Return (X, Y) of the center of cell containing provided text 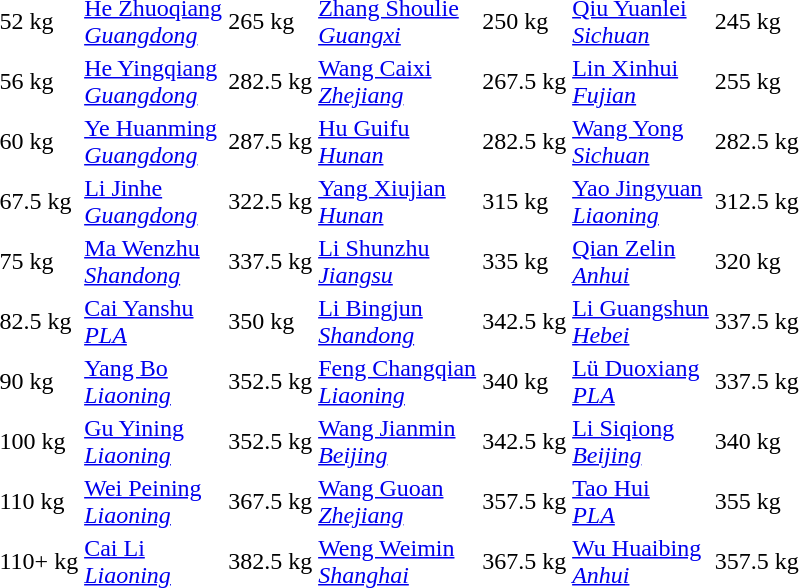
Tao HuiPLA (641, 502)
Li JinheGuangdong (154, 202)
Lin XinhuiFujian (641, 82)
Hu GuifuHunan (398, 142)
315 kg (524, 202)
Ma WenzhuShandong (154, 262)
267.5 kg (524, 82)
Yao JingyuanLiaoning (641, 202)
287.5 kg (270, 142)
Li SiqiongBeijing (641, 442)
Ye HuanmingGuangdong (154, 142)
357.5 kg (524, 502)
Wei PeiningLiaoning (154, 502)
Yang BoLiaoning (154, 382)
367.5 kg (270, 502)
Gu YiningLiaoning (154, 442)
340 kg (524, 382)
Feng ChangqianLiaoning (398, 382)
Qian ZelinAnhui (641, 262)
335 kg (524, 262)
Wang YongSichuan (641, 142)
Li BingjunShandong (398, 322)
Wang CaixiZhejiang (398, 82)
Wang JianminBeijing (398, 442)
Cai YanshuPLA (154, 322)
Yang XiujianHunan (398, 202)
322.5 kg (270, 202)
Lü DuoxiangPLA (641, 382)
Li ShunzhuJiangsu (398, 262)
He YingqiangGuangdong (154, 82)
Li GuangshunHebei (641, 322)
337.5 kg (270, 262)
350 kg (270, 322)
Wang GuoanZhejiang (398, 502)
